Return [X, Y] of the center of cell containing provided text 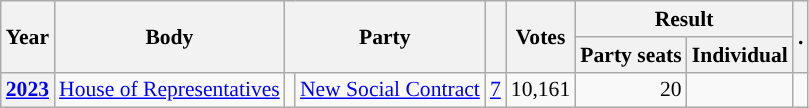
10,161 [540, 90]
Votes [540, 36]
. [801, 36]
House of Representatives [170, 90]
Result [684, 19]
Body [170, 36]
Party seats [630, 55]
20 [630, 90]
7 [496, 90]
2023 [28, 90]
Year [28, 36]
Party [385, 36]
Individual [740, 55]
New Social Contract [390, 90]
